Locate the cell with the specified text and output its (X, Y) center coordinate. 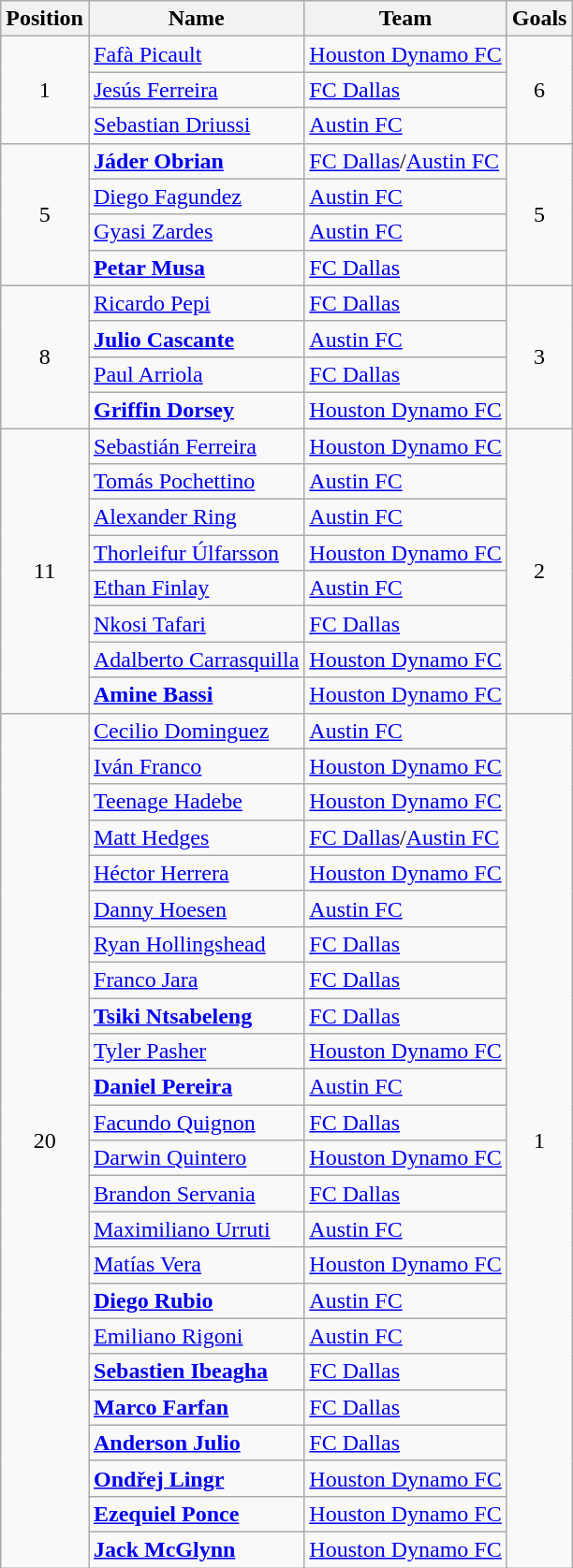
Ondřej Lingr (196, 1478)
20 (45, 1140)
Gyasi Zardes (196, 232)
Darwin Quintero (196, 1158)
Jesús Ferreira (196, 90)
3 (539, 356)
Julio Cascante (196, 339)
Daniel Pereira (196, 1087)
Position (45, 19)
6 (539, 90)
Team (405, 19)
Amine Bassi (196, 695)
Goals (539, 19)
Fafà Picault (196, 54)
Ricardo Pepi (196, 303)
Paul Arriola (196, 374)
Diego Fagundez (196, 196)
Brandon Servania (196, 1194)
Tyler Pasher (196, 1052)
Alexander Ring (196, 517)
Nkosi Tafari (196, 624)
Ezequiel Ponce (196, 1514)
Héctor Herrera (196, 873)
Adalberto Carrasquilla (196, 660)
8 (45, 356)
Cecilio Dominguez (196, 731)
Name (196, 19)
11 (45, 571)
Tsiki Ntsabeleng (196, 1015)
2 (539, 571)
Anderson Julio (196, 1443)
Jack McGlynn (196, 1549)
Danny Hoesen (196, 908)
Marco Farfan (196, 1407)
Matt Hedges (196, 837)
Ryan Hollingshead (196, 944)
Maximiliano Urruti (196, 1229)
Facundo Quignon (196, 1123)
Matías Vera (196, 1265)
Sebastián Ferreira (196, 446)
Diego Rubio (196, 1300)
Griffin Dorsey (196, 410)
Sebastien Ibeagha (196, 1372)
Ethan Finlay (196, 588)
Iván Franco (196, 766)
Jáder Obrian (196, 161)
Petar Musa (196, 268)
Emiliano Rigoni (196, 1336)
Sebastian Driussi (196, 125)
Teenage Hadebe (196, 802)
Franco Jara (196, 980)
Tomás Pochettino (196, 482)
Thorleifur Úlfarsson (196, 553)
